Scan for the cell matching the given text and deliver its [X, Y] coordinate at center. 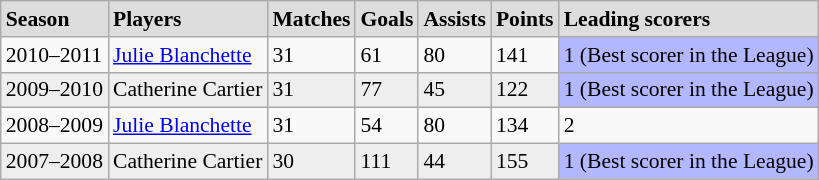
2 [689, 126]
Assists [454, 19]
141 [525, 55]
77 [386, 90]
Points [525, 19]
2008–2009 [54, 126]
111 [386, 162]
Season [54, 19]
122 [525, 90]
2009–2010 [54, 90]
61 [386, 55]
Leading scorers [689, 19]
44 [454, 162]
Goals [386, 19]
45 [454, 90]
134 [525, 126]
155 [525, 162]
2007–2008 [54, 162]
Matches [311, 19]
54 [386, 126]
30 [311, 162]
2010–2011 [54, 55]
Players [188, 19]
